Locate the cell with the specified text and output its [x, y] center coordinate. 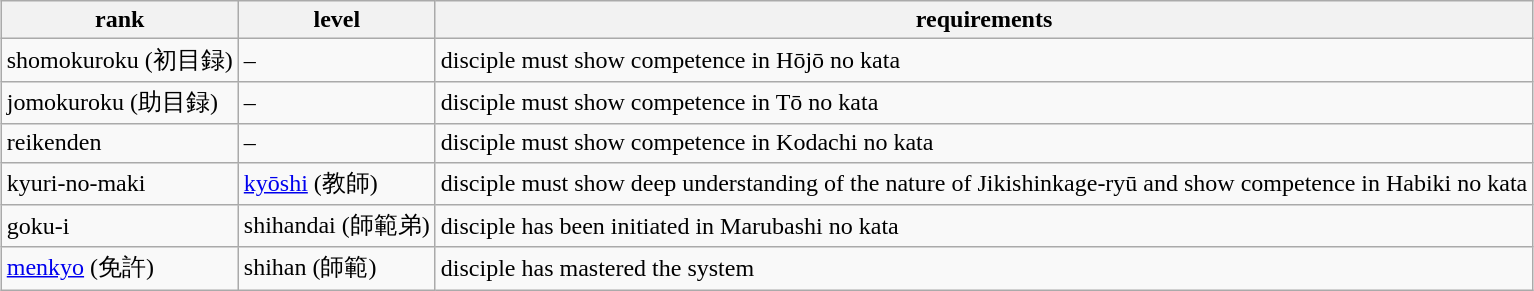
disciple must show deep understanding of the nature of Jikishinkage-ryū and show competence in Habiki no kata [984, 184]
disciple must show competence in Hōjō no kata [984, 60]
menkyo (免許) [120, 268]
disciple must show competence in Tō no kata [984, 102]
level [336, 20]
shomokuroku (初目録) [120, 60]
requirements [984, 20]
reikenden [120, 143]
disciple has been initiated in Marubashi no kata [984, 226]
kyuri-no-maki [120, 184]
shihan (師範) [336, 268]
shihandai (師範弟) [336, 226]
kyōshi (教師) [336, 184]
disciple has mastered the system [984, 268]
goku-i [120, 226]
disciple must show competence in Kodachi no kata [984, 143]
jomokuroku (助目録) [120, 102]
rank [120, 20]
